Output the (X, Y) coordinate of the center of the cell containing the given text.  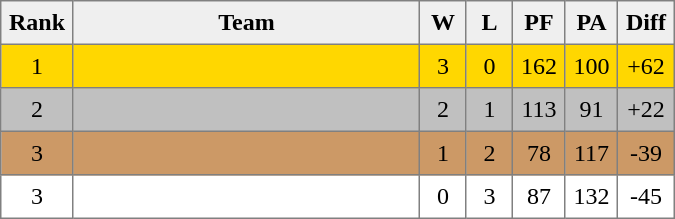
132 (591, 197)
+62 (646, 66)
+22 (646, 110)
117 (591, 153)
Diff (646, 23)
100 (591, 66)
PF (539, 23)
-39 (646, 153)
162 (539, 66)
Rank (38, 23)
78 (539, 153)
W (443, 23)
PA (591, 23)
-45 (646, 197)
Team (246, 23)
91 (591, 110)
L (489, 23)
113 (539, 110)
87 (539, 197)
